Detect which cell encompasses the target text, then output its [x, y] center coordinate. 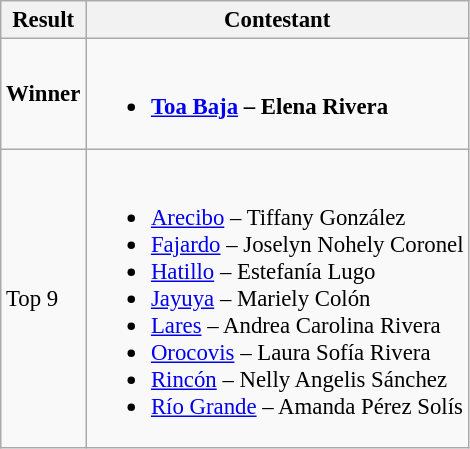
Winner [44, 94]
Toa Baja – Elena Rivera [278, 94]
Top 9 [44, 298]
Contestant [278, 20]
Result [44, 20]
